Find where the given text appears and provide that cell's center as [X, Y] coordinate. 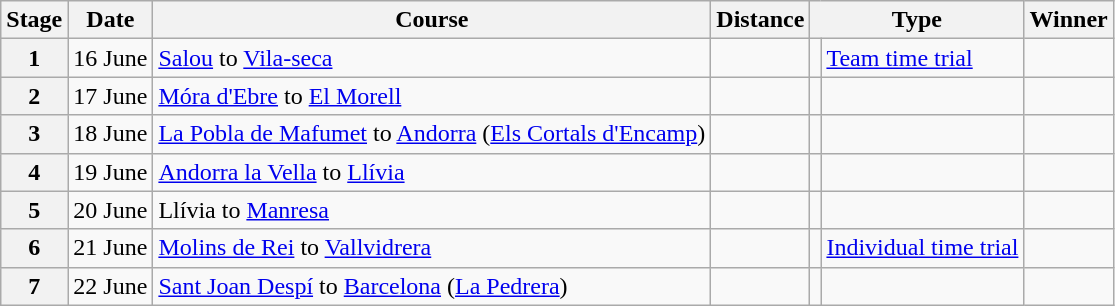
21 June [110, 248]
Andorra la Vella to Llívia [432, 172]
19 June [110, 172]
5 [34, 210]
16 June [110, 58]
Type [917, 20]
Distance [760, 20]
Winner [1068, 20]
Molins de Rei to Vallvidrera [432, 248]
Stage [34, 20]
18 June [110, 134]
20 June [110, 210]
Sant Joan Despí to Barcelona (La Pedrera) [432, 286]
7 [34, 286]
Salou to Vila-seca [432, 58]
2 [34, 96]
La Pobla de Mafumet to Andorra (Els Cortals d'Encamp) [432, 134]
Móra d'Ebre to El Morell [432, 96]
Course [432, 20]
17 June [110, 96]
Llívia to Manresa [432, 210]
Date [110, 20]
22 June [110, 286]
6 [34, 248]
Individual time trial [922, 248]
4 [34, 172]
Team time trial [922, 58]
3 [34, 134]
1 [34, 58]
